Return the (x, y) coordinate for the center point of the cell that contains the specified text.  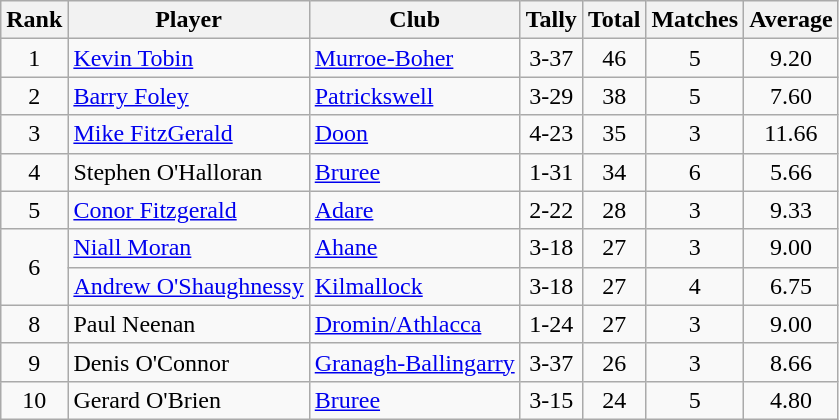
Doon (414, 134)
35 (614, 134)
8 (34, 324)
7.60 (792, 96)
28 (614, 210)
Conor Fitzgerald (188, 210)
Stephen O'Halloran (188, 172)
9 (34, 362)
Club (414, 20)
24 (614, 400)
11.66 (792, 134)
Matches (695, 20)
Denis O'Connor (188, 362)
Rank (34, 20)
8.66 (792, 362)
Paul Neenan (188, 324)
Adare (414, 210)
9.20 (792, 58)
Patrickswell (414, 96)
1-31 (551, 172)
4.80 (792, 400)
Gerard O'Brien (188, 400)
5.66 (792, 172)
Average (792, 20)
Mike FitzGerald (188, 134)
34 (614, 172)
9.33 (792, 210)
Player (188, 20)
Andrew O'Shaughnessy (188, 286)
46 (614, 58)
1 (34, 58)
3-15 (551, 400)
Ahane (414, 248)
Tally (551, 20)
26 (614, 362)
Barry Foley (188, 96)
Dromin/Athlacca (414, 324)
2-22 (551, 210)
1-24 (551, 324)
Niall Moran (188, 248)
4-23 (551, 134)
Murroe-Boher (414, 58)
3-29 (551, 96)
Total (614, 20)
Kevin Tobin (188, 58)
Kilmallock (414, 286)
Granagh-Ballingarry (414, 362)
38 (614, 96)
6.75 (792, 286)
10 (34, 400)
2 (34, 96)
